From the cell containing the given text, extract its center point as (x, y) coordinate. 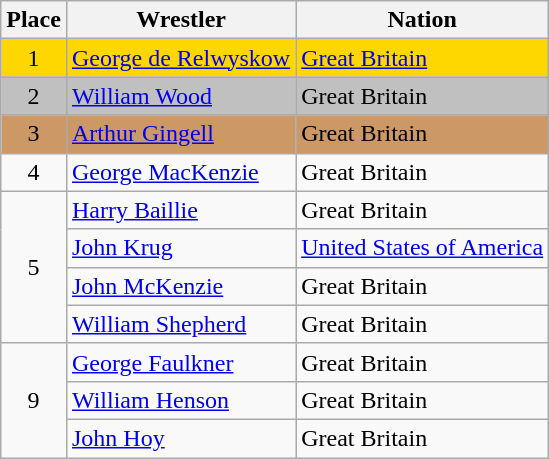
John Hoy (180, 438)
Arthur Gingell (180, 134)
John McKenzie (180, 286)
5 (34, 267)
William Shepherd (180, 324)
John Krug (180, 248)
9 (34, 400)
United States of America (422, 248)
George de Relwyskow (180, 58)
Wrestler (180, 20)
William Wood (180, 96)
4 (34, 172)
2 (34, 96)
William Henson (180, 400)
Place (34, 20)
Harry Baillie (180, 210)
Nation (422, 20)
3 (34, 134)
George MacKenzie (180, 172)
George Faulkner (180, 362)
1 (34, 58)
